Identify which cell holds the provided text, then report its [X, Y] central coordinate. 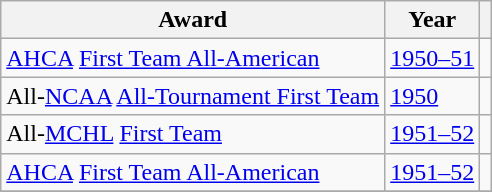
1950–51 [432, 58]
All-NCAA All-Tournament First Team [193, 96]
Award [193, 20]
Year [432, 20]
1950 [432, 96]
All-MCHL First Team [193, 134]
